For the text-containing cell, return its midpoint in [x, y] coordinate format. 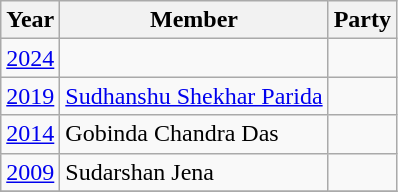
Sudhanshu Shekhar Parida [194, 96]
Gobinda Chandra Das [194, 134]
Sudarshan Jena [194, 172]
Year [30, 20]
2024 [30, 58]
2019 [30, 96]
2014 [30, 134]
Member [194, 20]
Party [362, 20]
2009 [30, 172]
